Provide the (X, Y) coordinate of the cell's center where the given text is located.  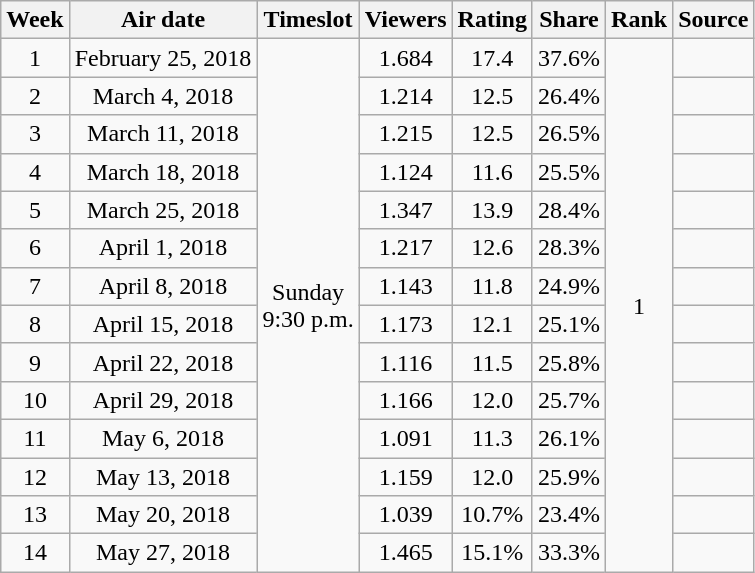
15.1% (492, 553)
April 1, 2018 (163, 248)
24.9% (568, 286)
Sunday9:30 p.m. (308, 306)
25.7% (568, 400)
1.143 (406, 286)
May 20, 2018 (163, 515)
11.8 (492, 286)
1.166 (406, 400)
8 (35, 324)
April 15, 2018 (163, 324)
7 (35, 286)
April 22, 2018 (163, 362)
February 25, 2018 (163, 58)
1.091 (406, 438)
March 11, 2018 (163, 134)
25.8% (568, 362)
10.7% (492, 515)
3 (35, 134)
33.3% (568, 553)
1.214 (406, 96)
28.3% (568, 248)
1.465 (406, 553)
26.5% (568, 134)
14 (35, 553)
37.6% (568, 58)
Timeslot (308, 20)
23.4% (568, 515)
May 27, 2018 (163, 553)
Rating (492, 20)
12.1 (492, 324)
Viewers (406, 20)
17.4 (492, 58)
April 29, 2018 (163, 400)
25.5% (568, 172)
Week (35, 20)
1.039 (406, 515)
25.1% (568, 324)
March 25, 2018 (163, 210)
2 (35, 96)
11 (35, 438)
1.159 (406, 477)
1.215 (406, 134)
1.347 (406, 210)
6 (35, 248)
Air date (163, 20)
5 (35, 210)
1.116 (406, 362)
1.217 (406, 248)
25.9% (568, 477)
Rank (640, 20)
11.5 (492, 362)
4 (35, 172)
1.173 (406, 324)
11.6 (492, 172)
26.1% (568, 438)
26.4% (568, 96)
12 (35, 477)
May 6, 2018 (163, 438)
Share (568, 20)
April 8, 2018 (163, 286)
9 (35, 362)
March 4, 2018 (163, 96)
13 (35, 515)
1.124 (406, 172)
12.6 (492, 248)
May 13, 2018 (163, 477)
13.9 (492, 210)
10 (35, 400)
1.684 (406, 58)
March 18, 2018 (163, 172)
11.3 (492, 438)
28.4% (568, 210)
Source (714, 20)
